Scan for the cell matching the given text and deliver its (x, y) coordinate at center. 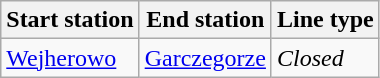
Line type (325, 20)
Garczegorze (205, 58)
End station (205, 20)
Wejherowo (70, 58)
Start station (70, 20)
Closed (325, 58)
